Output the (X, Y) coordinate of the center of the cell containing the given text.  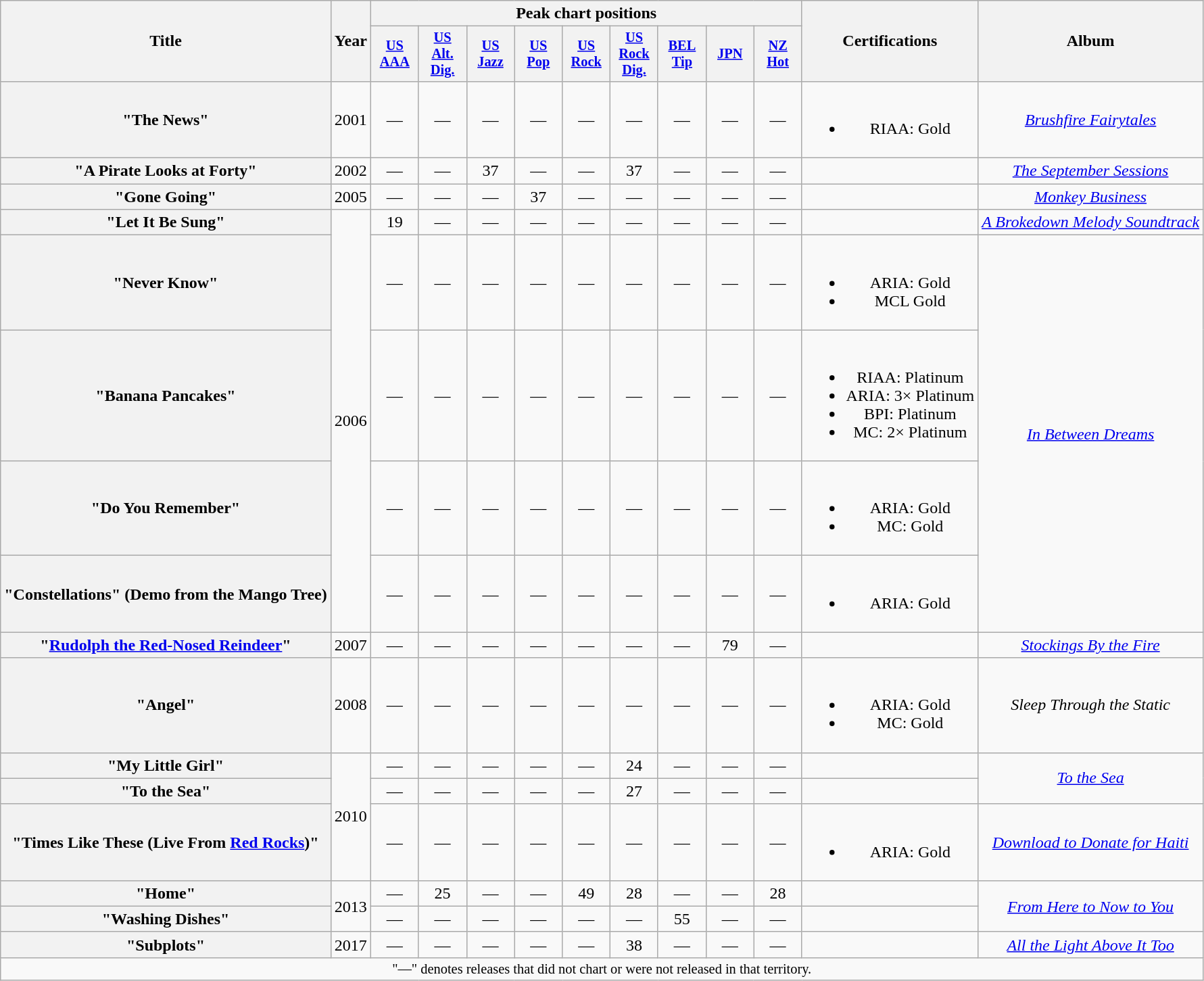
27 (634, 791)
2013 (350, 906)
Brushfire Fairytales (1091, 119)
25 (442, 893)
2017 (350, 944)
"Times Like These (Live From Red Rocks)" (166, 842)
24 (634, 765)
"Rudolph the Red-Nosed Reindeer" (166, 645)
All the Light Above It Too (1091, 944)
Download to Donate for Haiti (1091, 842)
79 (730, 645)
"Angel" (166, 705)
From Here to Now to You (1091, 906)
"Gone Going" (166, 197)
"To the Sea" (166, 791)
2002 (350, 171)
"Do You Remember" (166, 508)
RIAA: Gold (890, 119)
JPN (730, 54)
55 (681, 919)
Monkey Business (1091, 197)
RIAA: PlatinumARIA: 3× PlatinumBPI: PlatinumMC: 2× Platinum (890, 396)
USRock (587, 54)
Title (166, 41)
"Washing Dishes" (166, 919)
In Between Dreams (1091, 434)
ARIA: GoldMCL Gold (890, 283)
"Let It Be Sung" (166, 222)
USAlt.Dig. (442, 54)
"Home" (166, 893)
USRockDig. (634, 54)
BELTip (681, 54)
19 (395, 222)
2001 (350, 119)
NZHot (777, 54)
USJazz (491, 54)
2007 (350, 645)
Sleep Through the Static (1091, 705)
"A Pirate Looks at Forty" (166, 171)
Year (350, 41)
2010 (350, 817)
2008 (350, 705)
Stockings By the Fire (1091, 645)
"—" denotes releases that did not chart or were not released in that territory. (602, 969)
"The News" (166, 119)
Peak chart positions (586, 14)
"My Little Girl" (166, 765)
A Brokedown Melody Soundtrack (1091, 222)
"Banana Pancakes" (166, 396)
2005 (350, 197)
To the Sea (1091, 778)
USAAA (395, 54)
38 (634, 944)
The September Sessions (1091, 171)
"Never Know" (166, 283)
2006 (350, 421)
Album (1091, 41)
"Constellations" (Demo from the Mango Tree) (166, 594)
49 (587, 893)
"Subplots" (166, 944)
Certifications (890, 41)
USPop (538, 54)
